Provide the [x, y] coordinate of the cell's center where the given text is located.  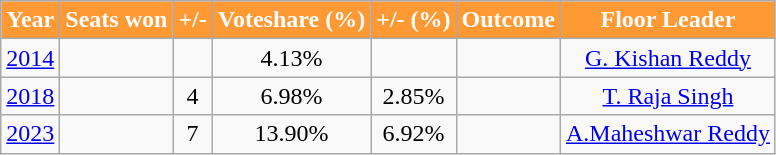
4.13% [291, 58]
6.98% [291, 96]
2014 [30, 58]
2018 [30, 96]
4 [192, 96]
+/- (%) [414, 20]
Voteshare (%) [291, 20]
G. Kishan Reddy [668, 58]
13.90% [291, 134]
7 [192, 134]
+/- [192, 20]
T. Raja Singh [668, 96]
6.92% [414, 134]
A.Maheshwar Reddy [668, 134]
2.85% [414, 96]
2023 [30, 134]
Year [30, 20]
Seats won [116, 20]
Floor Leader [668, 20]
Outcome [508, 20]
